Extract the (x, y) coordinate from the center of the cell holding the provided text.  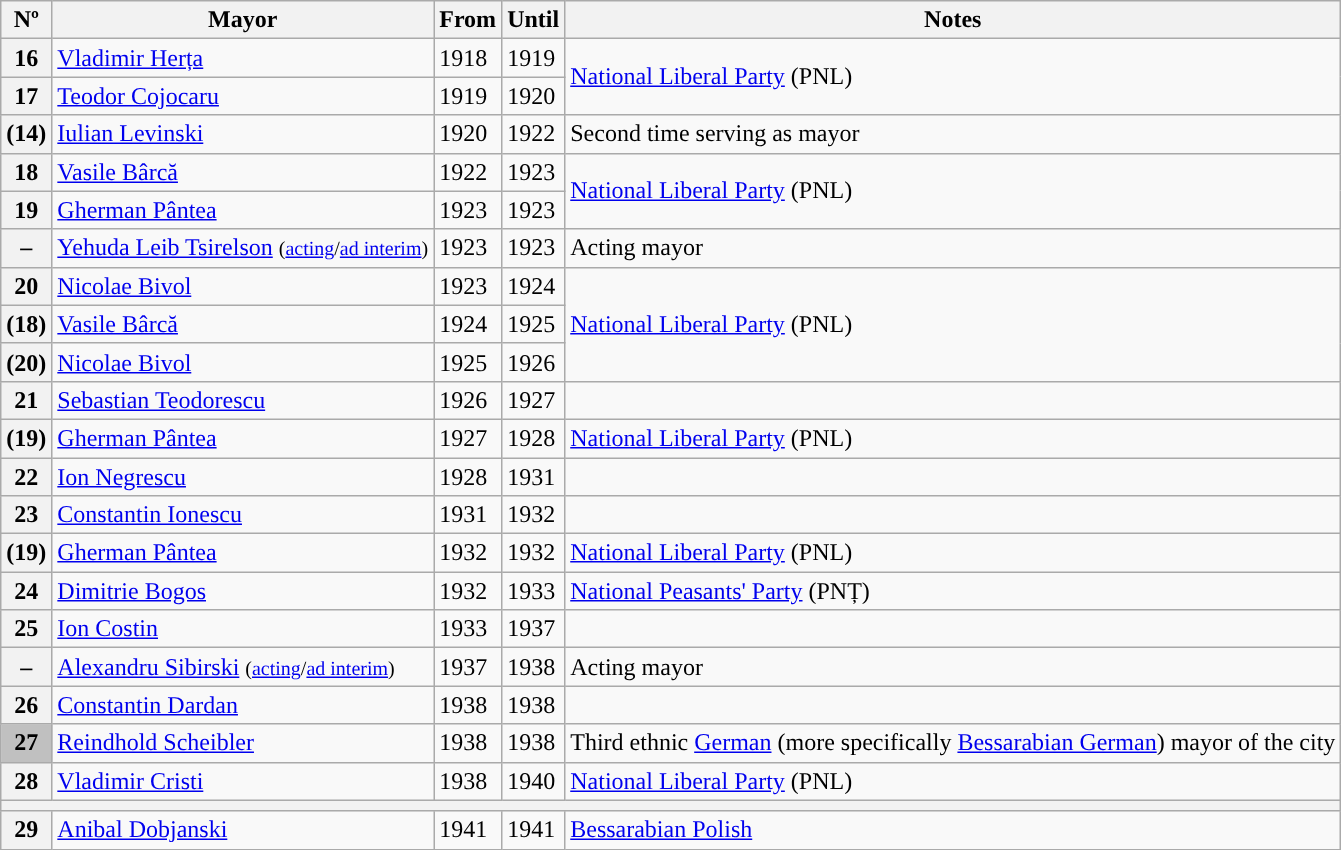
Ion Costin (243, 629)
23 (26, 515)
Vladimir Cristi (243, 781)
Dimitrie Bogos (243, 591)
Ion Negrescu (243, 477)
Teodor Cojocaru (243, 96)
Yehuda Leib Tsirelson (acting/ad interim) (243, 248)
Notes (953, 20)
Until (534, 20)
Alexandru Sibirski (acting/ad interim) (243, 667)
(14) (26, 134)
Vladimir Herța (243, 58)
Iulian Levinski (243, 134)
29 (26, 830)
16 (26, 58)
26 (26, 705)
Nº (26, 20)
25 (26, 629)
24 (26, 591)
20 (26, 286)
22 (26, 477)
Bessarabian Polish (953, 830)
From (468, 20)
(18) (26, 324)
19 (26, 210)
1940 (534, 781)
Reindhold Scheibler (243, 743)
Constantin Ionescu (243, 515)
Constantin Dardan (243, 705)
Mayor (243, 20)
21 (26, 400)
Second time serving as mayor (953, 134)
Anibal Dobjanski (243, 830)
National Peasants' Party (PNȚ) (953, 591)
1918 (468, 58)
18 (26, 172)
Third ethnic German (more specifically Bessarabian German) mayor of the city (953, 743)
17 (26, 96)
28 (26, 781)
27 (26, 743)
(20) (26, 362)
Sebastian Teodorescu (243, 400)
